From the cell containing the given text, extract its center point as [x, y] coordinate. 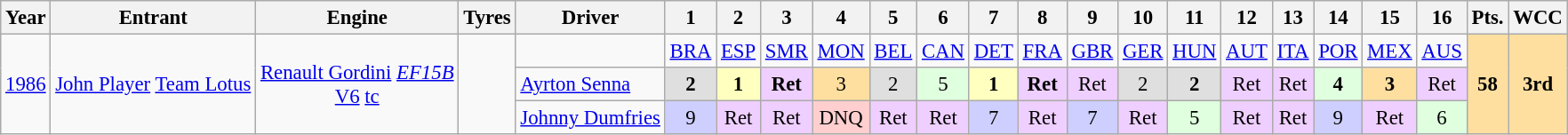
BEL [893, 52]
Tyres [487, 18]
GER [1143, 52]
AUS [1442, 52]
11 [1195, 18]
Year [26, 18]
FRA [1042, 52]
Entrant [153, 18]
SMR [786, 52]
8 [1042, 18]
WCC [1538, 18]
ITA [1292, 52]
AUT [1246, 52]
MON [841, 52]
12 [1246, 18]
Renault Gordini EF15BV6 tc [357, 85]
13 [1292, 18]
MEX [1390, 52]
Johnny Dumfries [590, 118]
DNQ [841, 118]
GBR [1092, 52]
HUN [1195, 52]
15 [1390, 18]
CAN [944, 52]
58 [1488, 85]
Driver [590, 18]
BRA [690, 52]
16 [1442, 18]
POR [1339, 52]
1986 [26, 85]
Pts. [1488, 18]
10 [1143, 18]
ESP [739, 52]
14 [1339, 18]
Ayrton Senna [590, 84]
3rd [1538, 85]
DET [994, 52]
John Player Team Lotus [153, 85]
Engine [357, 18]
